Determine the (X, Y) coordinate at the center of the cell enclosing the given text.  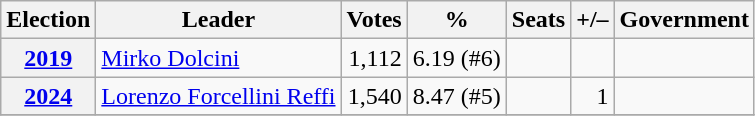
1,112 (374, 58)
1,540 (374, 96)
8.47 (#5) (456, 96)
Lorenzo Forcellini Reffi (218, 96)
Votes (374, 20)
Government (684, 20)
Mirko Dolcini (218, 58)
Seats (538, 20)
% (456, 20)
+/– (592, 20)
Election (48, 20)
6.19 (#6) (456, 58)
2024 (48, 96)
1 (592, 96)
Leader (218, 20)
2019 (48, 58)
